Pinpoint the cell where the given text exists, returning its (X, Y) midpoint coordinate. 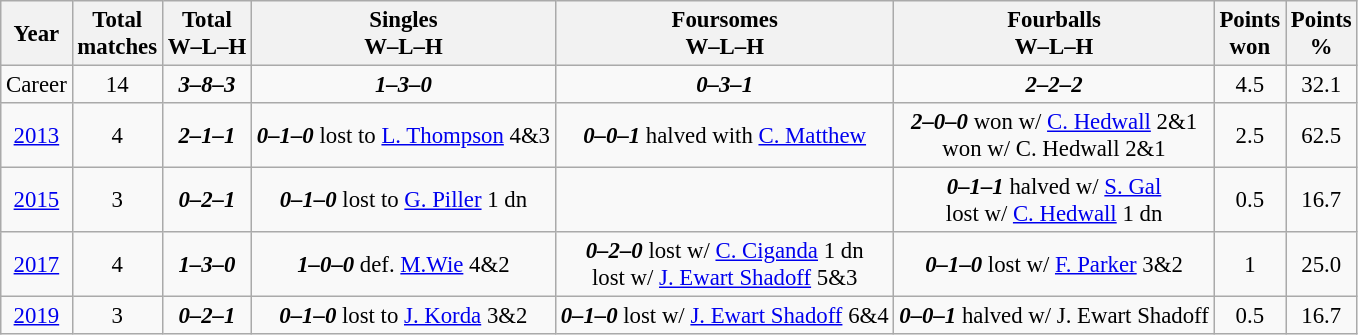
Career (36, 85)
Pointswon (1250, 34)
FoursomesW–L–H (724, 34)
4.5 (1250, 85)
0–1–0 lost to J. Korda 3&2 (403, 316)
1 (1250, 264)
0–3–1 (724, 85)
0–1–0 lost w/ F. Parker 3&2 (1054, 264)
0–1–1 halved w/ S. Gallost w/ C. Hedwall 1 dn (1054, 200)
3–8–3 (206, 85)
62.5 (1322, 136)
2–2–2 (1054, 85)
2015 (36, 200)
2019 (36, 316)
0–1–0 lost to L. Thompson 4&3 (403, 136)
2013 (36, 136)
SinglesW–L–H (403, 34)
Year (36, 34)
TotalW–L–H (206, 34)
FourballsW–L–H (1054, 34)
2017 (36, 264)
32.1 (1322, 85)
0–0–1 halved with C. Matthew (724, 136)
0–1–0 lost w/ J. Ewart Shadoff 6&4 (724, 316)
Totalmatches (117, 34)
Points% (1322, 34)
0–1–0 lost to G. Piller 1 dn (403, 200)
0–0–1 halved w/ J. Ewart Shadoff (1054, 316)
25.0 (1322, 264)
2–0–0 won w/ C. Hedwall 2&1won w/ C. Hedwall 2&1 (1054, 136)
2.5 (1250, 136)
14 (117, 85)
2–1–1 (206, 136)
0–2–0 lost w/ C. Ciganda 1 dnlost w/ J. Ewart Shadoff 5&3 (724, 264)
1–0–0 def. M.Wie 4&2 (403, 264)
